Find where the given text appears and provide that cell's center as (x, y) coordinate. 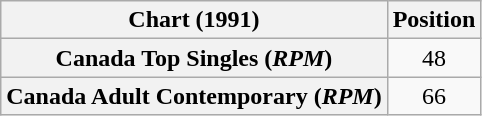
Canada Adult Contemporary (RPM) (194, 96)
48 (434, 58)
Canada Top Singles (RPM) (194, 58)
66 (434, 96)
Position (434, 20)
Chart (1991) (194, 20)
